Pinpoint the cell where the given text exists, returning its (X, Y) midpoint coordinate. 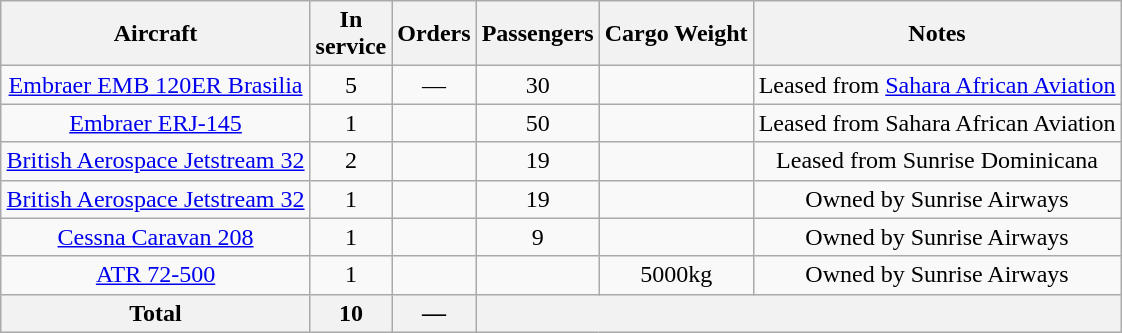
Cessna Caravan 208 (156, 237)
Leased from Sunrise Dominicana (937, 161)
Embraer ERJ-145 (156, 123)
Embraer EMB 120ER Brasilia (156, 85)
Notes (937, 34)
5000kg (676, 275)
2 (351, 161)
Aircraft (156, 34)
10 (351, 313)
9 (538, 237)
ATR 72-500 (156, 275)
In service (351, 34)
Orders (434, 34)
30 (538, 85)
50 (538, 123)
Passengers (538, 34)
5 (351, 85)
Cargo Weight (676, 34)
Total (156, 313)
